Capture the cell that displays the provided text and extract its [X, Y] central coordinate. 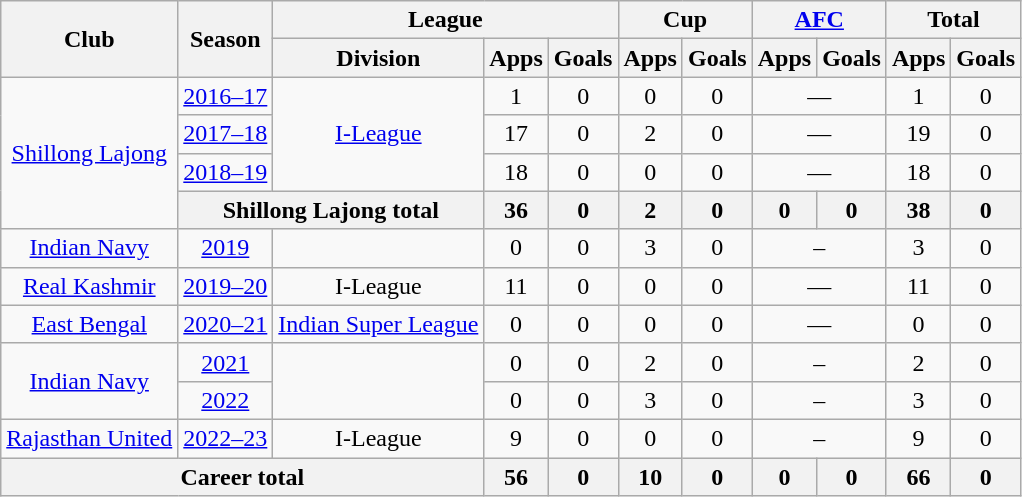
2018–19 [226, 172]
Cup [685, 20]
Division [378, 58]
2021 [226, 362]
Rajasthan United [90, 438]
AFC [819, 20]
2016–17 [226, 96]
Shillong Lajong [90, 153]
2020–21 [226, 324]
2022–23 [226, 438]
East Bengal [90, 324]
2022 [226, 400]
17 [516, 134]
10 [650, 477]
Season [226, 39]
Career total [242, 477]
Shillong Lajong total [331, 210]
2019 [226, 248]
Total [953, 20]
36 [516, 210]
38 [918, 210]
2019–20 [226, 286]
Club [90, 39]
56 [516, 477]
League [446, 20]
66 [918, 477]
Indian Super League [378, 324]
19 [918, 134]
Real Kashmir [90, 286]
2017–18 [226, 134]
